Identify which cell holds the provided text, then report its (X, Y) central coordinate. 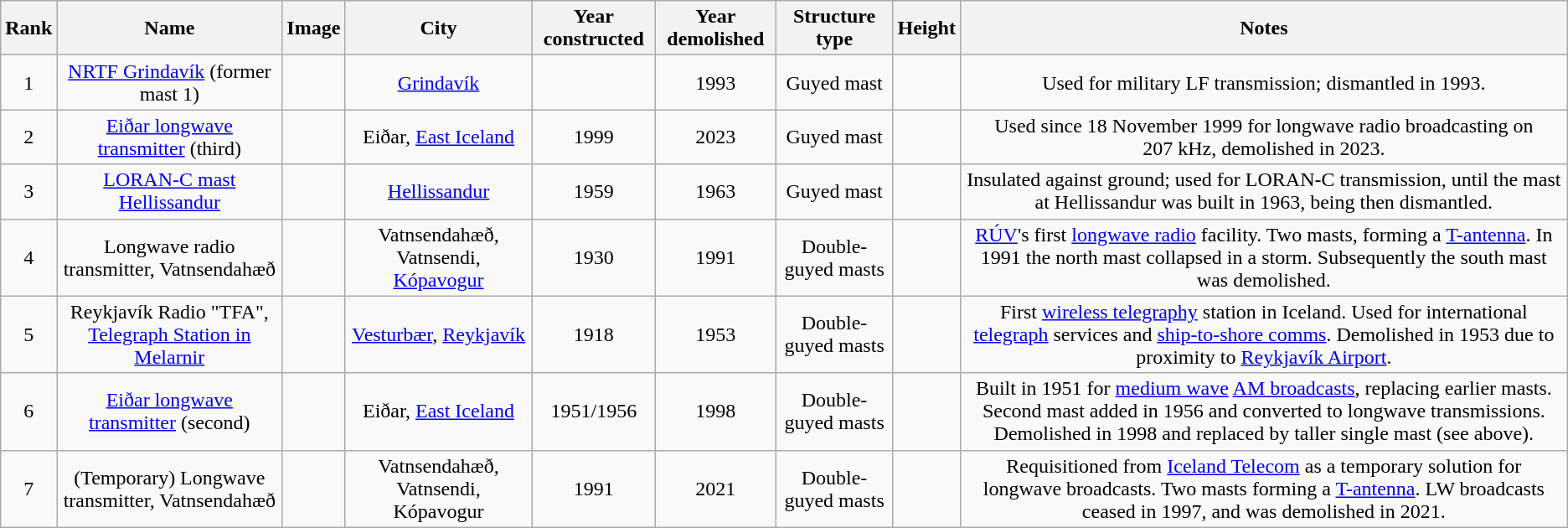
City (439, 28)
(Temporary) Longwave transmitter, Vatnsendahæð (169, 489)
Insulated against ground; used for LORAN-C transmission, until the mast at Hellissandur was built in 1963, being then dismantled. (1263, 191)
1951/1956 (593, 412)
1 (28, 82)
Eiðar longwave transmitter (third) (169, 137)
1993 (716, 82)
7 (28, 489)
Hellissandur (439, 191)
Notes (1263, 28)
Used since 18 November 1999 for longwave radio broadcasting on 207 kHz, demolished in 2023. (1263, 137)
Reykjavík Radio "TFA", Telegraph Station in Melarnir (169, 334)
Height (926, 28)
2 (28, 137)
2021 (716, 489)
1930 (593, 257)
Used for military LF transmission; dismantled in 1993. (1263, 82)
NRTF Grindavík (former mast 1) (169, 82)
Rank (28, 28)
1999 (593, 137)
Grindavík (439, 82)
3 (28, 191)
4 (28, 257)
1963 (716, 191)
5 (28, 334)
1953 (716, 334)
1918 (593, 334)
Structure type (834, 28)
LORAN-C mast Hellissandur (169, 191)
1959 (593, 191)
1998 (716, 412)
Image (313, 28)
Vesturbær, Reykjavík (439, 334)
Year demolished (716, 28)
6 (28, 412)
Year constructed (593, 28)
2023 (716, 137)
Eiðar longwave transmitter (second) (169, 412)
Name (169, 28)
Longwave radio transmitter, Vatnsendahæð (169, 257)
